Output the (X, Y) coordinate of the center of the cell containing the given text.  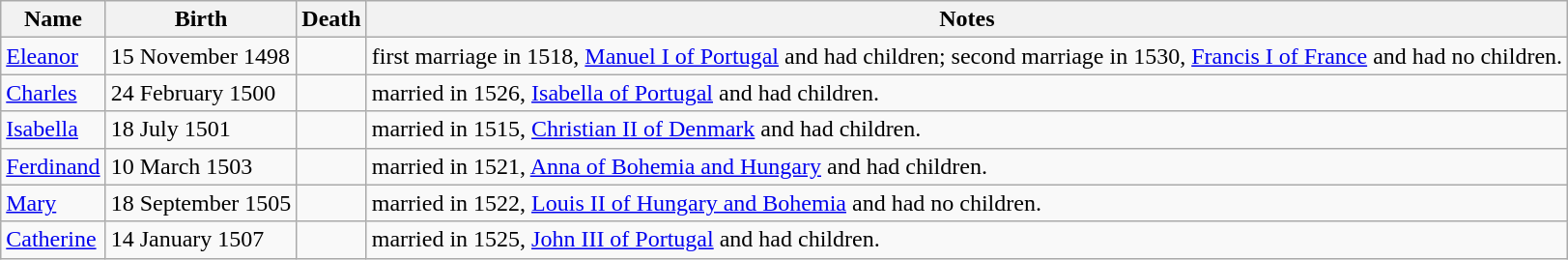
married in 1515, Christian II of Denmark and had children. (966, 130)
married in 1525, John III of Portugal and had children. (966, 240)
married in 1522, Louis II of Hungary and Bohemia and had no children. (966, 203)
Mary (53, 203)
Ferdinand (53, 166)
14 January 1507 (201, 240)
18 July 1501 (201, 130)
first marriage in 1518, Manuel I of Portugal and had children; second marriage in 1530, Francis I of France and had no children. (966, 56)
Catherine (53, 240)
Birth (201, 19)
married in 1521, Anna of Bohemia and Hungary and had children. (966, 166)
10 March 1503 (201, 166)
Death (331, 19)
Isabella (53, 130)
Notes (966, 19)
Eleanor (53, 56)
15 November 1498 (201, 56)
married in 1526, Isabella of Portugal and had children. (966, 93)
18 September 1505 (201, 203)
24 February 1500 (201, 93)
Charles (53, 93)
Name (53, 19)
